Find where the given text appears and provide that cell's center as (x, y) coordinate. 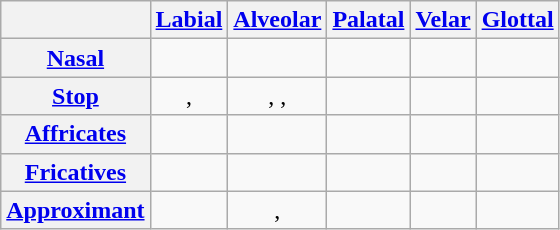
Nasal (76, 58)
Glottal (518, 20)
Approximant (76, 210)
Affricates (76, 134)
Stop (76, 96)
Alveolar (278, 20)
, , (278, 96)
Velar (443, 20)
Palatal (368, 20)
Fricatives (76, 172)
Labial (189, 20)
